Search for the cell housing the specified text and yield its [X, Y] center coordinate. 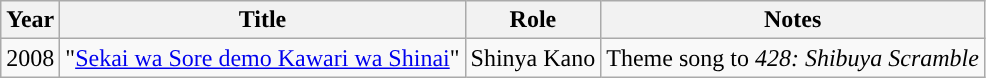
Theme song to 428: Shibuya Scramble [793, 58]
Role [533, 20]
Shinya Kano [533, 58]
Year [30, 20]
Notes [793, 20]
Title [262, 20]
"Sekai wa Sore demo Kawari wa Shinai" [262, 58]
2008 [30, 58]
